Return [X, Y] of the center of cell containing provided text 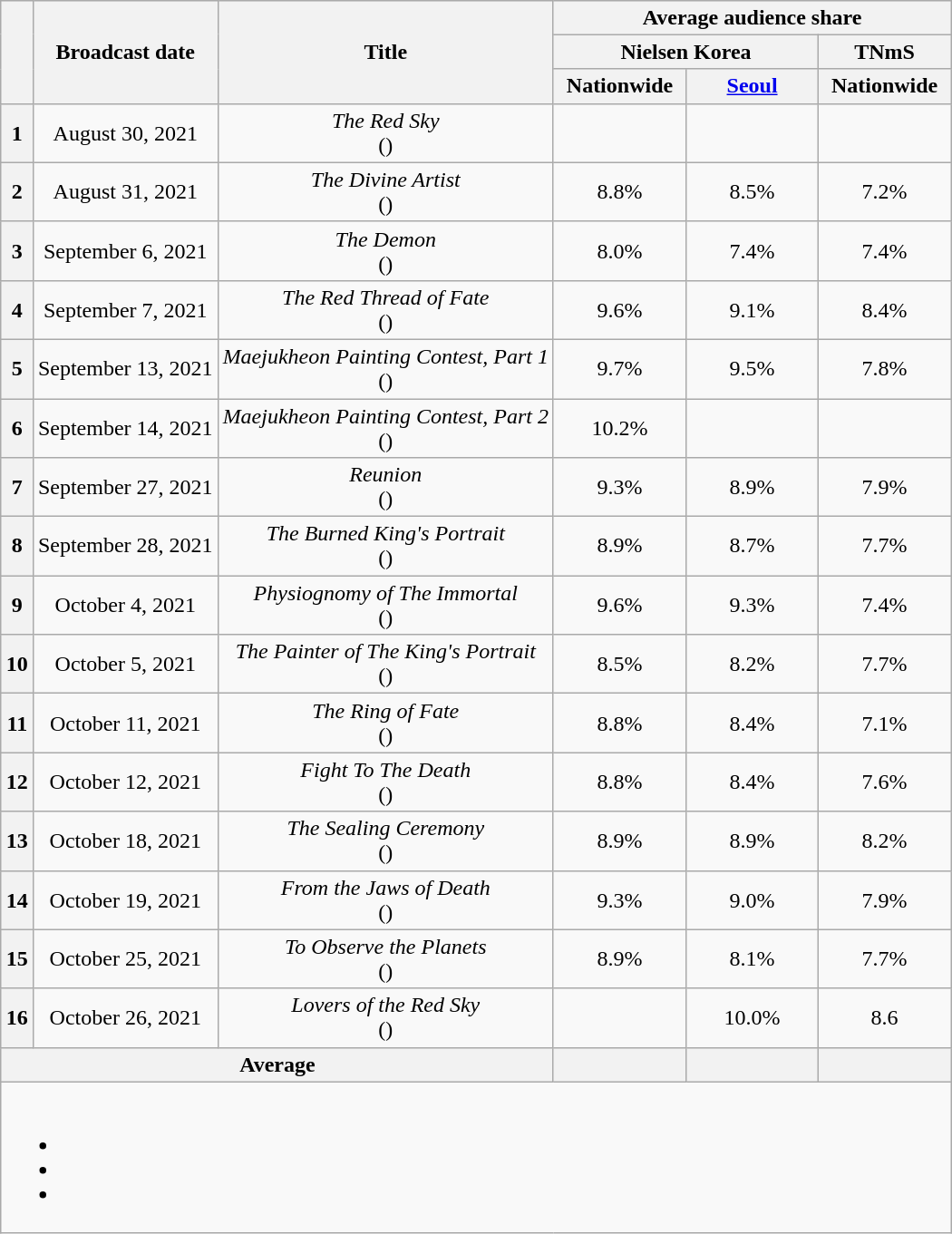
Lovers of the Red Sky() [385, 1017]
10 [16, 664]
September 27, 2021 [125, 488]
September 6, 2021 [125, 250]
9.0% [753, 899]
1 [16, 132]
The Demon() [385, 250]
9 [16, 606]
16 [16, 1017]
From the Jaws of Death() [385, 899]
August 31, 2021 [125, 192]
8.7% [753, 546]
8.6 [885, 1017]
2 [16, 192]
13 [16, 841]
Seoul [753, 86]
To Observe the Planets() [385, 959]
October 11, 2021 [125, 724]
October 19, 2021 [125, 899]
The Sealing Ceremony() [385, 841]
Title [385, 52]
The Red Sky() [385, 132]
Reunion() [385, 488]
7.8% [885, 368]
8 [16, 546]
8.1% [753, 959]
5 [16, 368]
7 [16, 488]
October 5, 2021 [125, 664]
October 4, 2021 [125, 606]
Broadcast date [125, 52]
7.2% [885, 192]
Average audience share [752, 17]
October 26, 2021 [125, 1017]
September 7, 2021 [125, 310]
September 13, 2021 [125, 368]
Maejukheon Painting Contest, Part 2() [385, 428]
September 28, 2021 [125, 546]
Nielsen Korea [685, 52]
6 [16, 428]
14 [16, 899]
Physiognomy of The Immortal() [385, 606]
The Ring of Fate() [385, 724]
The Burned King's Portrait() [385, 546]
October 18, 2021 [125, 841]
10.0% [753, 1017]
September 14, 2021 [125, 428]
Fight To The Death() [385, 782]
7.6% [885, 782]
10.2% [619, 428]
9.7% [619, 368]
The Divine Artist() [385, 192]
15 [16, 959]
Average [277, 1064]
4 [16, 310]
12 [16, 782]
8.0% [619, 250]
August 30, 2021 [125, 132]
11 [16, 724]
3 [16, 250]
The Red Thread of Fate() [385, 310]
9.5% [753, 368]
7.1% [885, 724]
9.1% [753, 310]
October 12, 2021 [125, 782]
Maejukheon Painting Contest, Part 1() [385, 368]
TNmS [885, 52]
October 25, 2021 [125, 959]
The Painter of The King's Portrait() [385, 664]
